Capture the cell that displays the provided text and extract its [x, y] central coordinate. 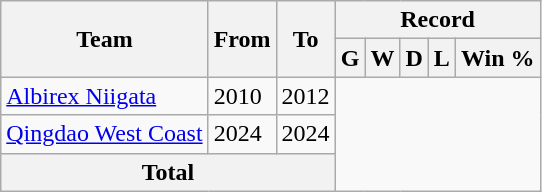
To [306, 39]
From [242, 39]
G [350, 58]
Albirex Niigata [104, 96]
2010 [242, 96]
Qingdao West Coast [104, 134]
Total [168, 172]
W [382, 58]
D [414, 58]
2012 [306, 96]
Team [104, 39]
L [442, 58]
Win % [498, 58]
Record [438, 20]
